Find where the given text appears and provide that cell's center as (X, Y) coordinate. 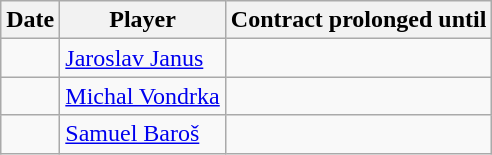
Contract prolonged until (358, 20)
Michal Vondrka (142, 96)
Player (142, 20)
Jaroslav Janus (142, 58)
Samuel Baroš (142, 134)
Date (30, 20)
